Return [x, y] of the center of cell containing provided text 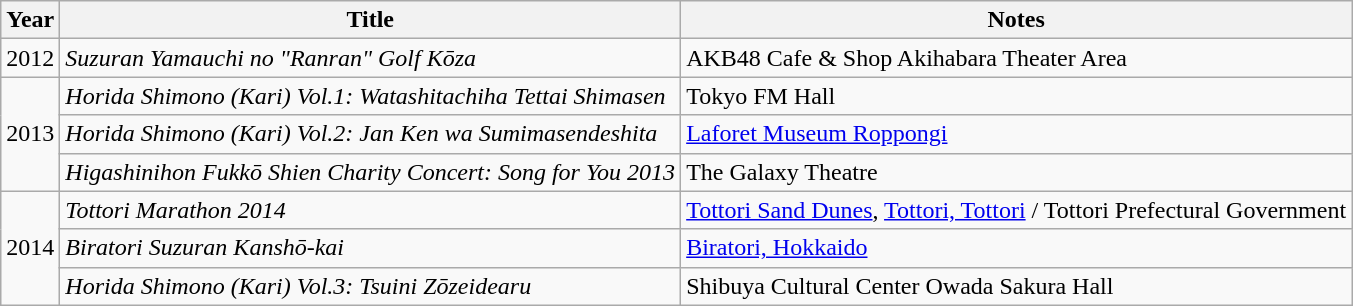
Horida Shimono (Kari) Vol.1: Watashitachiha Tettai Shimasen [370, 96]
AKB48 Cafe & Shop Akihabara Theater Area [1016, 58]
The Galaxy Theatre [1016, 172]
Tokyo FM Hall [1016, 96]
Laforet Museum Roppongi [1016, 134]
Year [30, 20]
Shibuya Cultural Center Owada Sakura Hall [1016, 286]
Biratori Suzuran Kanshō-kai [370, 248]
Horida Shimono (Kari) Vol.2: Jan Ken wa Sumimasendeshita [370, 134]
2012 [30, 58]
Notes [1016, 20]
Horida Shimono (Kari) Vol.3: Tsuini Zōzeidearu [370, 286]
Tottori Sand Dunes, Tottori, Tottori / Tottori Prefectural Government [1016, 210]
Tottori Marathon 2014 [370, 210]
Biratori, Hokkaido [1016, 248]
Higashinihon Fukkō Shien Charity Concert: Song for You 2013 [370, 172]
Title [370, 20]
2014 [30, 248]
Suzuran Yamauchi no "Ranran" Golf Kōza [370, 58]
2013 [30, 134]
